Determine the [X, Y] coordinate at the center of the cell enclosing the given text.  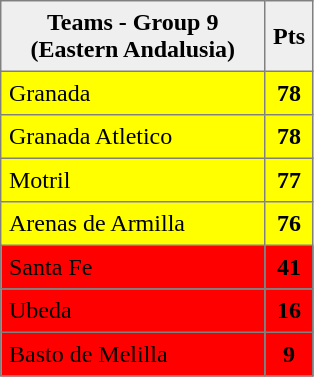
Motril [133, 180]
Granada [133, 93]
Granada Atletico [133, 137]
Pts [289, 36]
Teams - Group 9 (Eastern Andalusia) [133, 36]
77 [289, 180]
9 [289, 354]
Ubeda [133, 311]
Santa Fe [133, 267]
76 [289, 224]
41 [289, 267]
Arenas de Armilla [133, 224]
Basto de Melilla [133, 354]
16 [289, 311]
